Output the (x, y) coordinate of the center of the cell containing the given text.  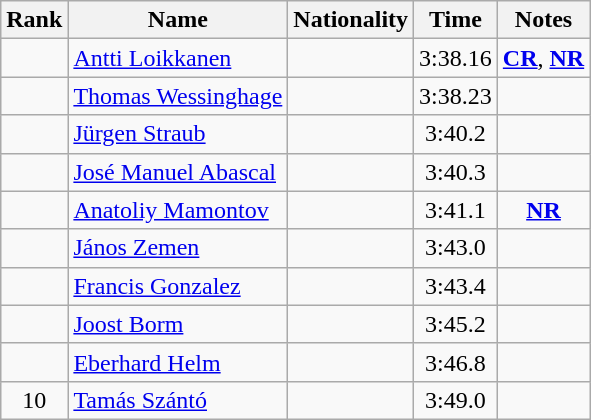
10 (34, 400)
NR (543, 210)
3:49.0 (456, 400)
Name (178, 20)
3:43.4 (456, 286)
3:45.2 (456, 324)
3:38.16 (456, 58)
János Zemen (178, 248)
Joost Borm (178, 324)
Nationality (351, 20)
Jürgen Straub (178, 134)
3:38.23 (456, 96)
Eberhard Helm (178, 362)
Notes (543, 20)
3:46.8 (456, 362)
CR, NR (543, 58)
3:43.0 (456, 248)
Thomas Wessinghage (178, 96)
Tamás Szántó (178, 400)
3:40.2 (456, 134)
Anatoliy Mamontov (178, 210)
3:41.1 (456, 210)
Time (456, 20)
3:40.3 (456, 172)
Rank (34, 20)
Antti Loikkanen (178, 58)
José Manuel Abascal (178, 172)
Francis Gonzalez (178, 286)
